Search for the cell housing the specified text and yield its (x, y) center coordinate. 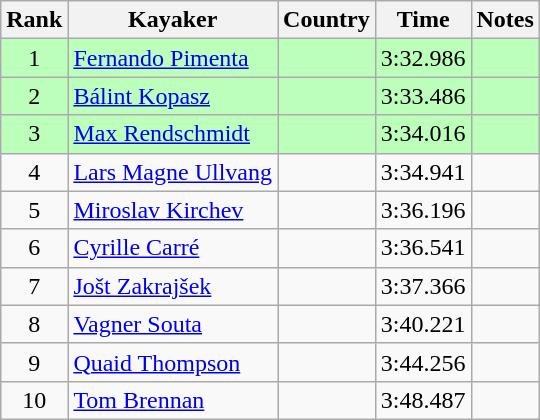
Quaid Thompson (173, 362)
5 (34, 210)
Notes (505, 20)
Time (423, 20)
1 (34, 58)
Max Rendschmidt (173, 134)
Fernando Pimenta (173, 58)
Kayaker (173, 20)
3:44.256 (423, 362)
3:33.486 (423, 96)
6 (34, 248)
Vagner Souta (173, 324)
2 (34, 96)
3:40.221 (423, 324)
9 (34, 362)
Lars Magne Ullvang (173, 172)
3:36.541 (423, 248)
3:32.986 (423, 58)
Miroslav Kirchev (173, 210)
3:37.366 (423, 286)
Tom Brennan (173, 400)
Country (327, 20)
Rank (34, 20)
7 (34, 286)
Cyrille Carré (173, 248)
3:34.941 (423, 172)
3:48.487 (423, 400)
3:36.196 (423, 210)
4 (34, 172)
8 (34, 324)
Bálint Kopasz (173, 96)
3:34.016 (423, 134)
10 (34, 400)
3 (34, 134)
Jošt Zakrajšek (173, 286)
